Return the (x, y) coordinate for the center point of the cell that contains the specified text.  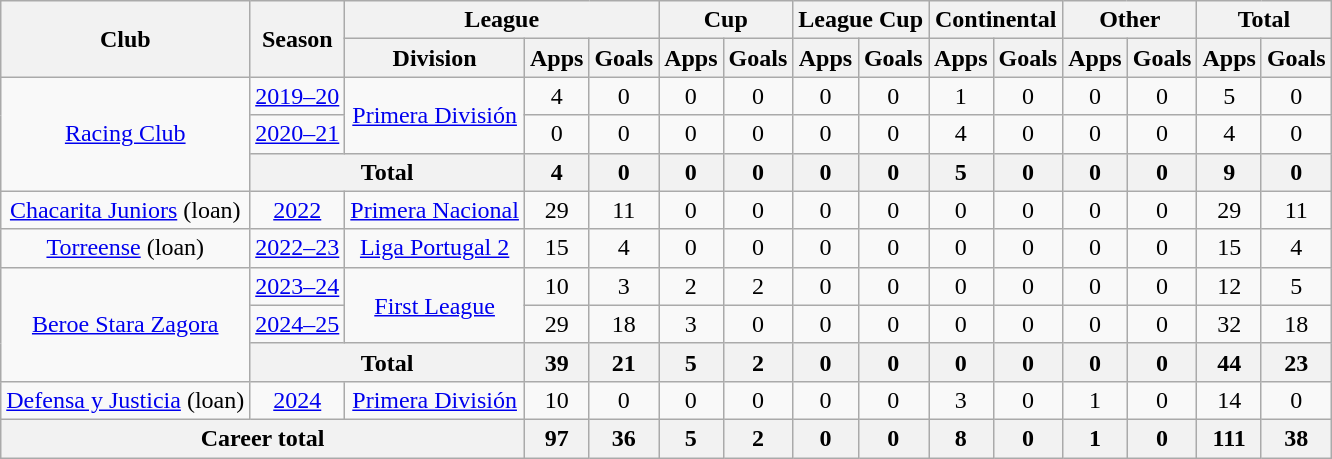
Cup (726, 20)
32 (1229, 324)
Liga Portugal 2 (435, 248)
Beroe Stara Zagora (126, 324)
21 (624, 362)
36 (624, 438)
Club (126, 39)
League (502, 20)
23 (1296, 362)
9 (1229, 172)
2024–25 (298, 324)
44 (1229, 362)
Primera Nacional (435, 210)
2022–23 (298, 248)
12 (1229, 286)
Torreense (loan) (126, 248)
97 (556, 438)
2019–20 (298, 96)
14 (1229, 400)
Continental (996, 20)
2023–24 (298, 286)
Chacarita Juniors (loan) (126, 210)
8 (961, 438)
Other (1130, 20)
Season (298, 39)
First League (435, 305)
Career total (263, 438)
2024 (298, 400)
38 (1296, 438)
2022 (298, 210)
League Cup (861, 20)
Division (435, 58)
Racing Club (126, 134)
39 (556, 362)
Defensa y Justicia (loan) (126, 400)
2020–21 (298, 134)
111 (1229, 438)
